From the cell containing the given text, extract its center point as [x, y] coordinate. 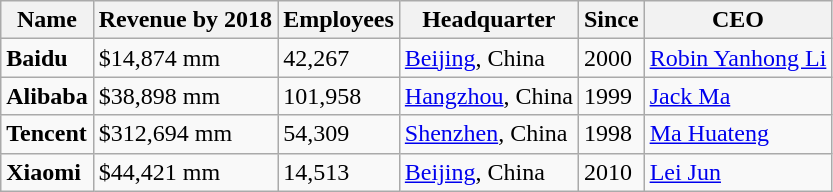
Robin Yanhong Li [738, 58]
Shenzhen, China [488, 134]
Since [611, 20]
101,958 [339, 96]
Name [47, 20]
Hangzhou, China [488, 96]
14,513 [339, 172]
Headquarter [488, 20]
Alibaba [47, 96]
$312,694 mm [185, 134]
2010 [611, 172]
$38,898 mm [185, 96]
Lei Jun [738, 172]
Baidu [47, 58]
Employees [339, 20]
42,267 [339, 58]
Tencent [47, 134]
1998 [611, 134]
54,309 [339, 134]
$14,874 mm [185, 58]
2000 [611, 58]
Revenue by 2018 [185, 20]
1999 [611, 96]
CEO [738, 20]
Jack Ma [738, 96]
Xiaomi [47, 172]
Ma Huateng [738, 134]
$44,421 mm [185, 172]
